Detect which cell encompasses the target text, then output its (X, Y) center coordinate. 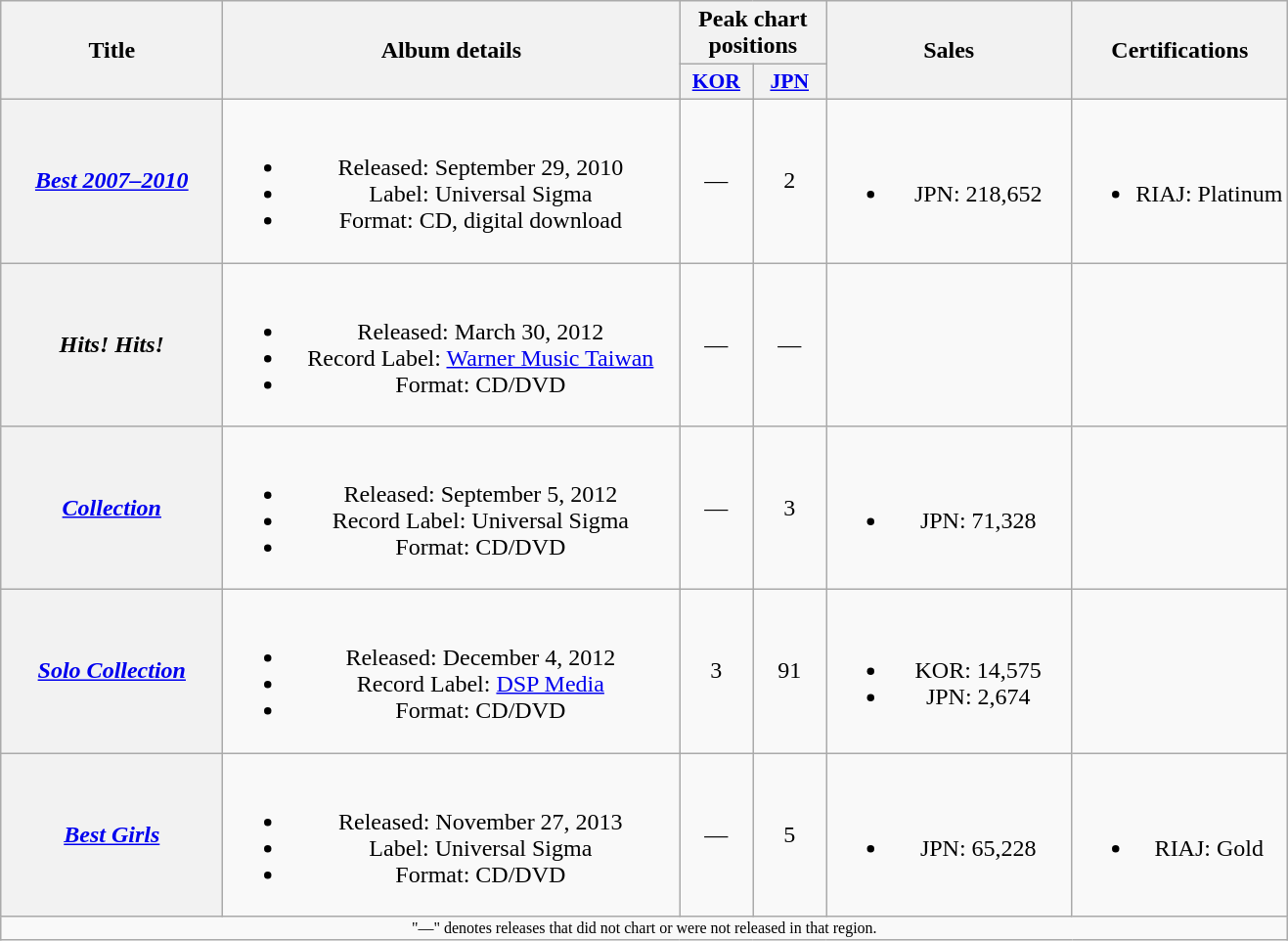
Certifications (1179, 51)
RIAJ: Platinum (1179, 180)
Peak chart positions (753, 33)
JPN: 71,328 (949, 509)
Best Girls (111, 835)
5 (790, 835)
JPN (790, 82)
JPN: 218,652 (949, 180)
Released: November 27, 2013 Label: Universal SigmaFormat: CD/DVD (452, 835)
Collection (111, 509)
2 (790, 180)
Released: December 4, 2012 Record Label: DSP MediaFormat: CD/DVD (452, 671)
JPN: 65,228 (949, 835)
RIAJ: Gold (1179, 835)
Sales (949, 51)
Hits! Hits! (111, 344)
Released: September 5, 2012 Record Label: Universal SigmaFormat: CD/DVD (452, 509)
KOR: 14,575JPN: 2,674 (949, 671)
Title (111, 51)
Released: March 30, 2012 Record Label: Warner Music TaiwanFormat: CD/DVD (452, 344)
Best 2007–2010 (111, 180)
Solo Collection (111, 671)
KOR (716, 82)
Released: September 29, 2010 Label: Universal SigmaFormat: CD, digital download (452, 180)
91 (790, 671)
Album details (452, 51)
"—" denotes releases that did not chart or were not released in that region. (644, 928)
